Extract the (x, y) coordinate from the center of the cell holding the provided text.  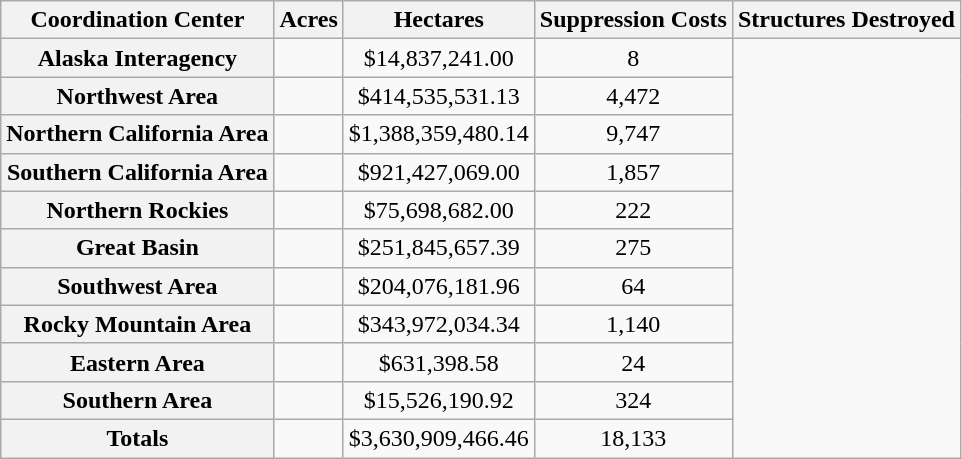
Alaska Interagency (138, 58)
Southern California Area (138, 172)
Eastern Area (138, 362)
Southwest Area (138, 286)
$631,398.58 (438, 362)
1,857 (633, 172)
64 (633, 286)
$14,837,241.00 (438, 58)
222 (633, 210)
8 (633, 58)
4,472 (633, 96)
Rocky Mountain Area (138, 324)
24 (633, 362)
Southern Area (138, 400)
1,140 (633, 324)
Hectares (438, 20)
9,747 (633, 134)
Northern California Area (138, 134)
18,133 (633, 438)
Northern Rockies (138, 210)
Structures Destroyed (846, 20)
$3,630,909,466.46 (438, 438)
$15,526,190.92 (438, 400)
$204,076,181.96 (438, 286)
$1,388,359,480.14 (438, 134)
$75,698,682.00 (438, 210)
Northwest Area (138, 96)
Suppression Costs (633, 20)
Totals (138, 438)
$251,845,657.39 (438, 248)
324 (633, 400)
275 (633, 248)
$343,972,034.34 (438, 324)
$921,427,069.00 (438, 172)
Great Basin (138, 248)
Acres (308, 20)
$414,535,531.13 (438, 96)
Coordination Center (138, 20)
